Scan for the cell matching the given text and deliver its [X, Y] coordinate at center. 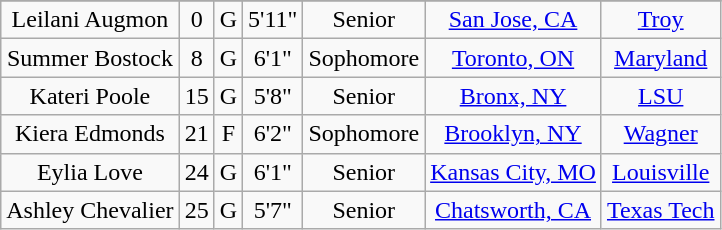
21 [196, 134]
Chatsworth, CA [514, 210]
25 [196, 210]
Leilani Augmon [90, 20]
Louisville [660, 172]
0 [196, 20]
F [228, 134]
Brooklyn, NY [514, 134]
24 [196, 172]
Kiera Edmonds [90, 134]
6'2" [273, 134]
Eylia Love [90, 172]
5'8" [273, 96]
8 [196, 58]
5'7" [273, 210]
Kansas City, MO [514, 172]
LSU [660, 96]
Toronto, ON [514, 58]
Bronx, NY [514, 96]
San Jose, CA [514, 20]
5'11" [273, 20]
15 [196, 96]
Ashley Chevalier [90, 210]
Kateri Poole [90, 96]
Troy [660, 20]
Summer Bostock [90, 58]
Texas Tech [660, 210]
Maryland [660, 58]
Wagner [660, 134]
